Return the (X, Y) coordinate for the center point of the cell that contains the specified text.  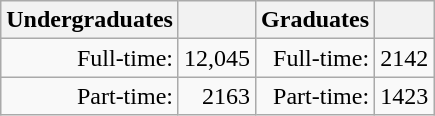
2163 (216, 96)
Undergraduates (90, 20)
12,045 (216, 58)
1423 (404, 96)
2142 (404, 58)
Graduates (316, 20)
